From the cell containing the given text, extract its center point as (x, y) coordinate. 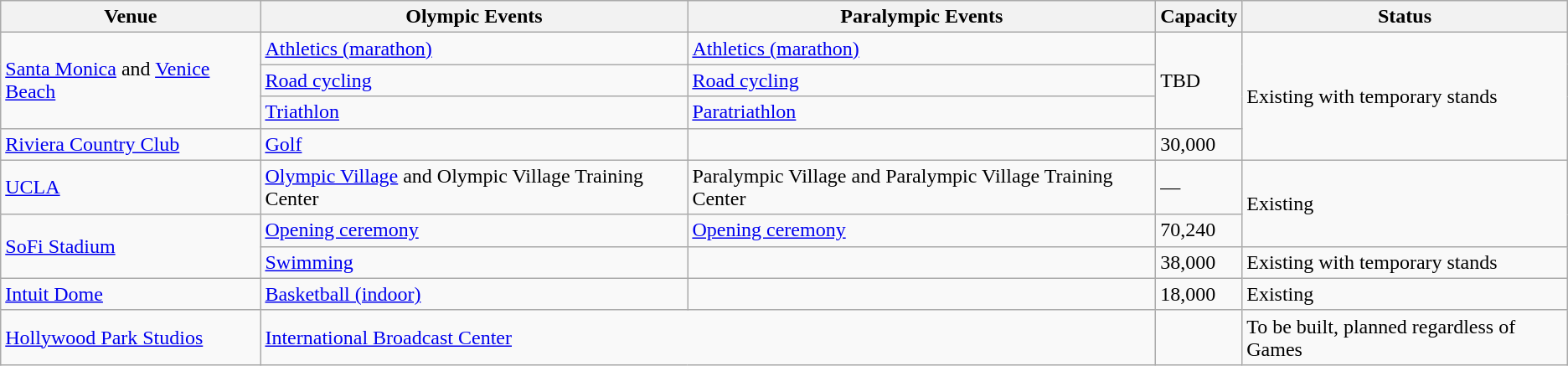
International Broadcast Center (709, 337)
Capacity (1199, 17)
UCLA (131, 188)
Paralympic Village and Paralympic Village Training Center (921, 188)
Basketball (indoor) (474, 294)
Intuit Dome (131, 294)
To be built, planned regardless of Games (1406, 337)
Swimming (474, 262)
Paralympic Events (921, 17)
Status (1406, 17)
Triathlon (474, 112)
— (1199, 188)
18,000 (1199, 294)
Riviera Country Club (131, 144)
30,000 (1199, 144)
Olympic Events (474, 17)
SoFi Stadium (131, 246)
Hollywood Park Studios (131, 337)
Olympic Village and Olympic Village Training Center (474, 188)
Santa Monica and Venice Beach (131, 80)
Golf (474, 144)
70,240 (1199, 230)
Paratriathlon (921, 112)
Venue (131, 17)
38,000 (1199, 262)
TBD (1199, 80)
